For the text-containing cell, return its midpoint in [X, Y] coordinate format. 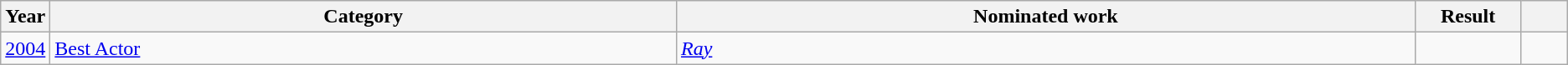
Year [25, 17]
Result [1467, 17]
2004 [25, 48]
Nominated work [1046, 17]
Category [364, 17]
Ray [1046, 48]
Best Actor [364, 48]
